Identify which cell holds the provided text, then report its [X, Y] central coordinate. 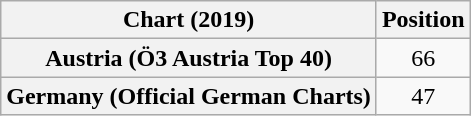
Austria (Ö3 Austria Top 40) [189, 58]
Position [423, 20]
66 [423, 58]
47 [423, 96]
Chart (2019) [189, 20]
Germany (Official German Charts) [189, 96]
